Detect which cell encompasses the target text, then output its (X, Y) center coordinate. 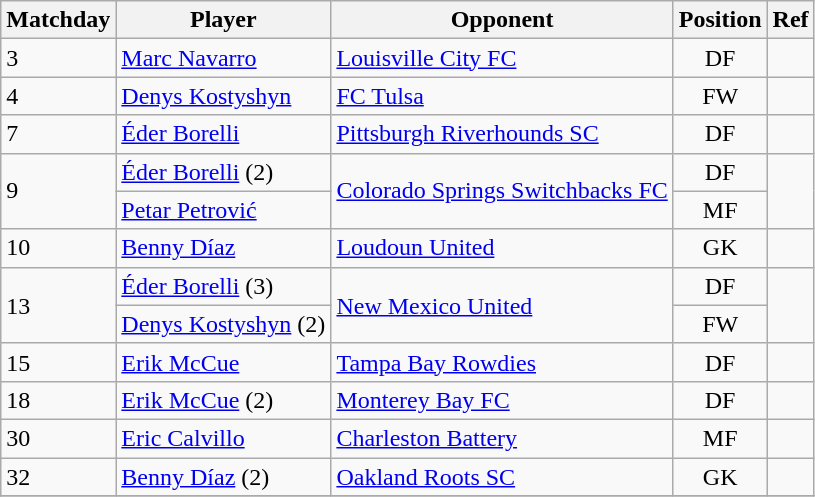
New Mexico United (502, 305)
Éder Borelli (2) (224, 172)
Colorado Springs Switchbacks FC (502, 191)
Eric Calvillo (224, 438)
Pittsburgh Riverhounds SC (502, 134)
15 (58, 362)
Marc Navarro (224, 58)
Player (224, 20)
Denys Kostyshyn (224, 96)
13 (58, 305)
Erik McCue (2) (224, 400)
FC Tulsa (502, 96)
Éder Borelli (3) (224, 286)
Matchday (58, 20)
7 (58, 134)
Erik McCue (224, 362)
Oakland Roots SC (502, 477)
Petar Petrović (224, 210)
Monterey Bay FC (502, 400)
30 (58, 438)
4 (58, 96)
10 (58, 248)
Tampa Bay Rowdies (502, 362)
Position (720, 20)
Éder Borelli (224, 134)
Charleston Battery (502, 438)
Loudoun United (502, 248)
32 (58, 477)
Ref (790, 20)
9 (58, 191)
3 (58, 58)
Benny Díaz (2) (224, 477)
Benny Díaz (224, 248)
Louisville City FC (502, 58)
Denys Kostyshyn (2) (224, 324)
Opponent (502, 20)
18 (58, 400)
